Output the [x, y] coordinate of the center of the cell containing the given text.  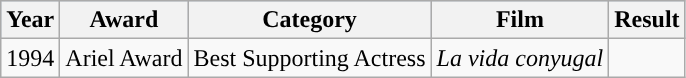
1994 [30, 58]
Film [520, 20]
Year [30, 20]
Result [647, 20]
Ariel Award [124, 58]
Award [124, 20]
Category [310, 20]
La vida conyugal [520, 58]
Best Supporting Actress [310, 58]
